Locate the cell with the specified text and output its (X, Y) center coordinate. 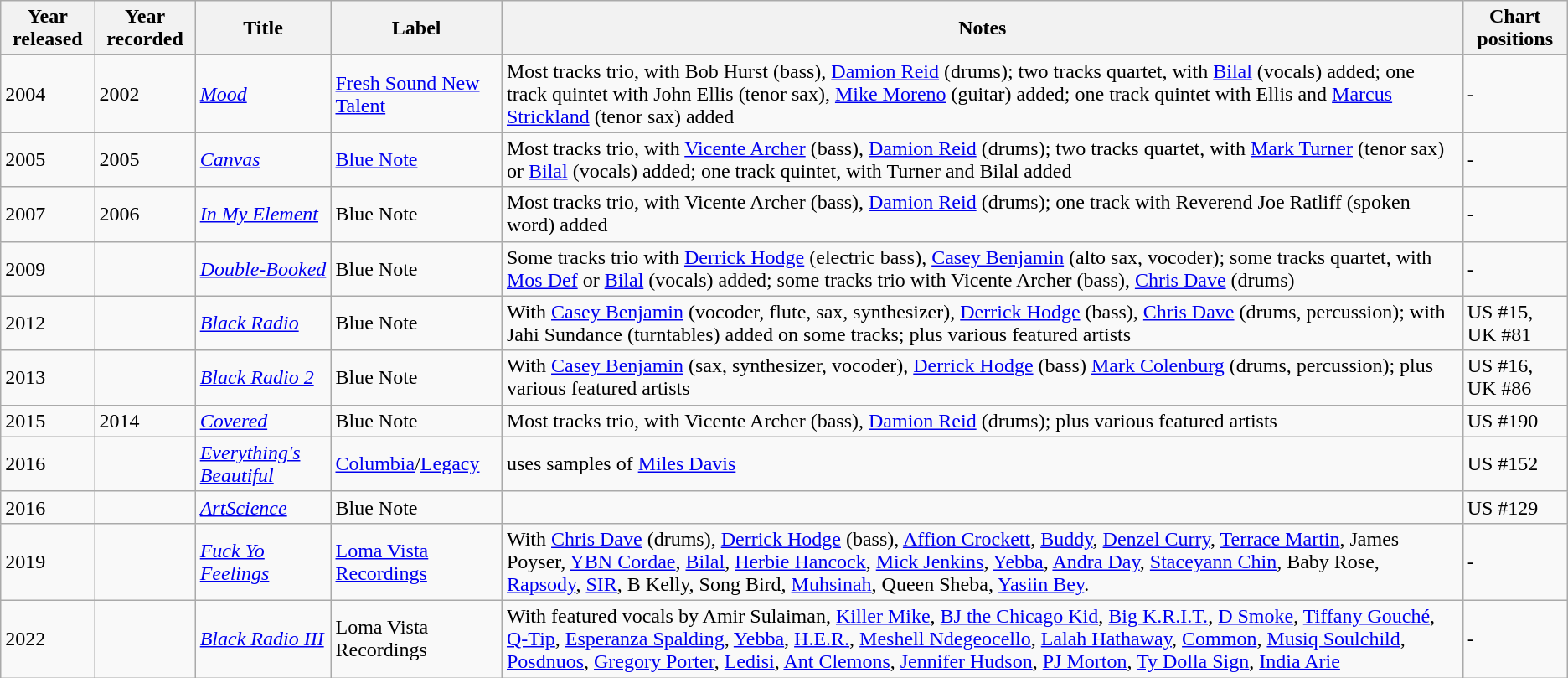
2002 (145, 94)
Chart positions (1514, 28)
2013 (48, 377)
Columbia/Legacy (416, 464)
US #152 (1514, 464)
Black Radio III (263, 639)
With Casey Benjamin (sax, synthesizer, vocoder), Derrick Hodge (bass) Mark Colenburg (drums, percussion); plus various featured artists (982, 377)
Everything's Beautiful (263, 464)
US #190 (1514, 421)
2015 (48, 421)
Year recorded (145, 28)
2007 (48, 215)
2022 (48, 639)
Fuck Yo Feelings (263, 562)
US #15, UK #81 (1514, 323)
Canvas (263, 159)
Double-Booked (263, 268)
US #129 (1514, 507)
Notes (982, 28)
Fresh Sound New Talent (416, 94)
Black Radio (263, 323)
Black Radio 2 (263, 377)
2012 (48, 323)
Title (263, 28)
2006 (145, 215)
Covered (263, 421)
US #16, UK #86 (1514, 377)
Most tracks trio, with Vicente Archer (bass), Damion Reid (drums); one track with Reverend Joe Ratliff (spoken word) added (982, 215)
2014 (145, 421)
2004 (48, 94)
Label (416, 28)
uses samples of Miles Davis (982, 464)
2019 (48, 562)
Year released (48, 28)
ArtScience (263, 507)
Most tracks trio, with Vicente Archer (bass), Damion Reid (drums); plus various featured artists (982, 421)
Mood (263, 94)
2009 (48, 268)
In My Element (263, 215)
